Return (x, y) of the center of cell containing provided text 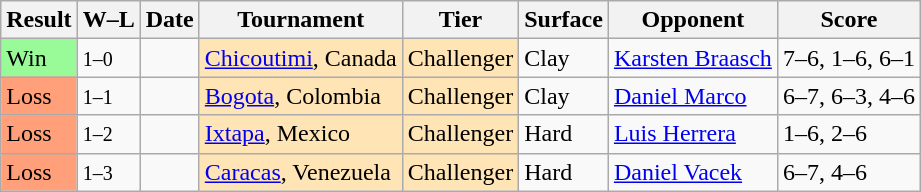
6–7, 6–3, 4–6 (848, 96)
Tournament (300, 20)
Bogota, Colombia (300, 96)
Opponent (692, 20)
6–7, 4–6 (848, 172)
Result (39, 20)
Caracas, Venezuela (300, 172)
Chicoutimi, Canada (300, 58)
1–0 (108, 58)
Daniel Marco (692, 96)
1–1 (108, 96)
1–2 (108, 134)
Score (848, 20)
W–L (108, 20)
Ixtapa, Mexico (300, 134)
Karsten Braasch (692, 58)
Luis Herrera (692, 134)
1–3 (108, 172)
Tier (460, 20)
Date (170, 20)
1–6, 2–6 (848, 134)
7–6, 1–6, 6–1 (848, 58)
Surface (564, 20)
Daniel Vacek (692, 172)
Win (39, 58)
